Scan for the cell matching the given text and deliver its (x, y) coordinate at center. 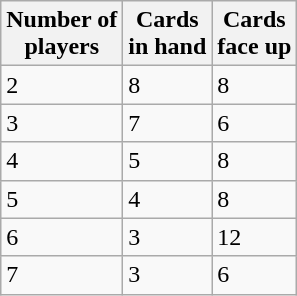
12 (254, 237)
Number ofplayers (62, 34)
Cardsface up (254, 34)
Cardsin hand (168, 34)
2 (62, 85)
